Determine the (x, y) coordinate at the center of the cell enclosing the given text.  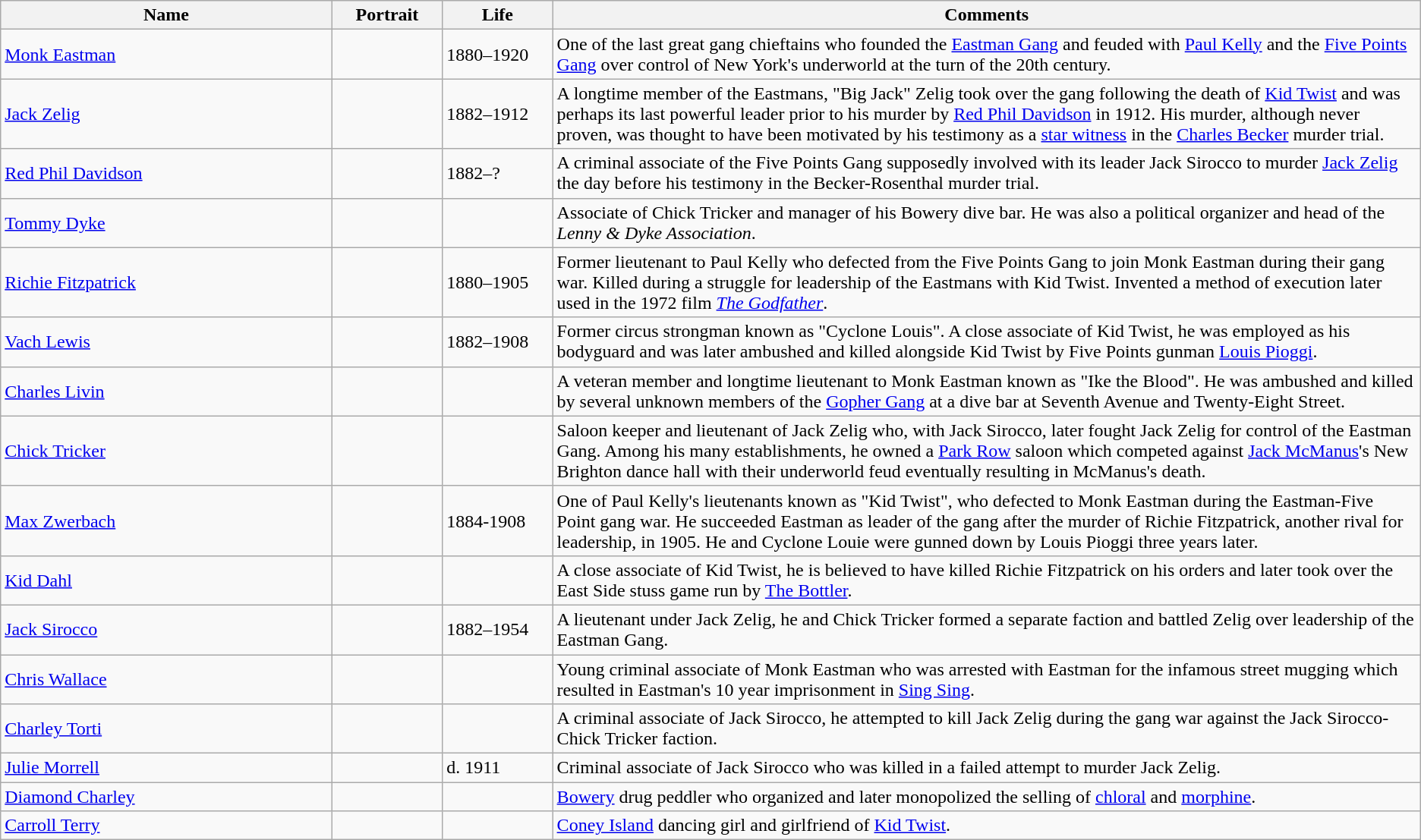
1880–1920 (498, 55)
Max Zwerbach (166, 521)
Comments (987, 15)
Richie Fitzpatrick (166, 282)
1882–? (498, 173)
1882–1908 (498, 341)
1882–1912 (498, 114)
Jack Sirocco (166, 630)
Life (498, 15)
Jack Zelig (166, 114)
1882–1954 (498, 630)
Chris Wallace (166, 678)
Diamond Charley (166, 797)
Coney Island dancing girl and girlfriend of Kid Twist. (987, 826)
A lieutenant under Jack Zelig, he and Chick Tricker formed a separate faction and battled Zelig over leadership of the Eastman Gang. (987, 630)
A criminal associate of Jack Sirocco, he attempted to kill Jack Zelig during the gang war against the Jack Sirocco-Chick Tricker faction. (987, 728)
Portrait (387, 15)
Bowery drug peddler who organized and later monopolized the selling of chloral and morphine. (987, 797)
Tommy Dyke (166, 223)
1880–1905 (498, 282)
Chick Tricker (166, 451)
Criminal associate of Jack Sirocco who was killed in a failed attempt to murder Jack Zelig. (987, 768)
Vach Lewis (166, 341)
Monk Eastman (166, 55)
1884-1908 (498, 521)
Charles Livin (166, 392)
d. 1911 (498, 768)
Julie Morrell (166, 768)
Charley Torti (166, 728)
Associate of Chick Tricker and manager of his Bowery dive bar. He was also a political organizer and head of the Lenny & Dyke Association. (987, 223)
Red Phil Davidson (166, 173)
Carroll Terry (166, 826)
Name (166, 15)
Kid Dahl (166, 580)
